From the cell containing the given text, extract its center point as [X, Y] coordinate. 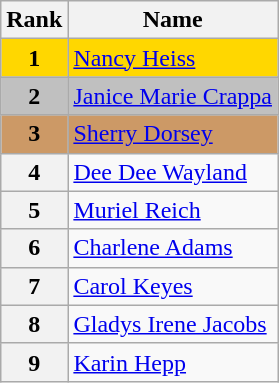
2 [34, 96]
Rank [34, 20]
Muriel Reich [173, 210]
6 [34, 248]
5 [34, 210]
Carol Keyes [173, 286]
Sherry Dorsey [173, 134]
9 [34, 362]
Nancy Heiss [173, 58]
3 [34, 134]
Dee Dee Wayland [173, 172]
4 [34, 172]
8 [34, 324]
Janice Marie Crappa [173, 96]
Gladys Irene Jacobs [173, 324]
Charlene Adams [173, 248]
1 [34, 58]
Karin Hepp [173, 362]
7 [34, 286]
Name [173, 20]
